Search for the cell housing the specified text and yield its (X, Y) center coordinate. 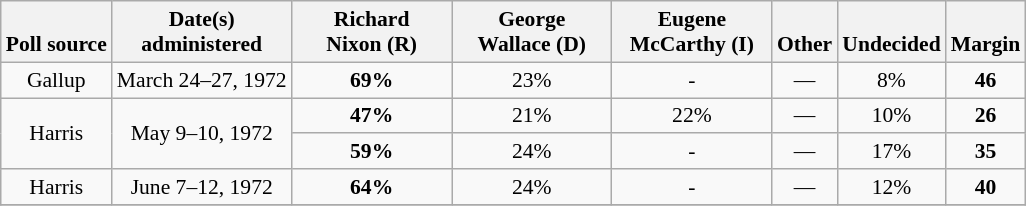
March 24–27, 1972 (202, 80)
EugeneMcCarthy (I) (692, 32)
47% (372, 116)
June 7–12, 1972 (202, 187)
17% (891, 152)
12% (891, 187)
59% (372, 152)
Date(s)administered (202, 32)
69% (372, 80)
Poll source (56, 32)
RichardNixon (R) (372, 32)
Gallup (56, 80)
May 9–10, 1972 (202, 134)
35 (986, 152)
64% (372, 187)
GeorgeWallace (D) (532, 32)
Margin (986, 32)
23% (532, 80)
40 (986, 187)
46 (986, 80)
8% (891, 80)
10% (891, 116)
Undecided (891, 32)
22% (692, 116)
21% (532, 116)
Other (804, 32)
26 (986, 116)
